Provide the (X, Y) coordinate of the cell's center where the given text is located.  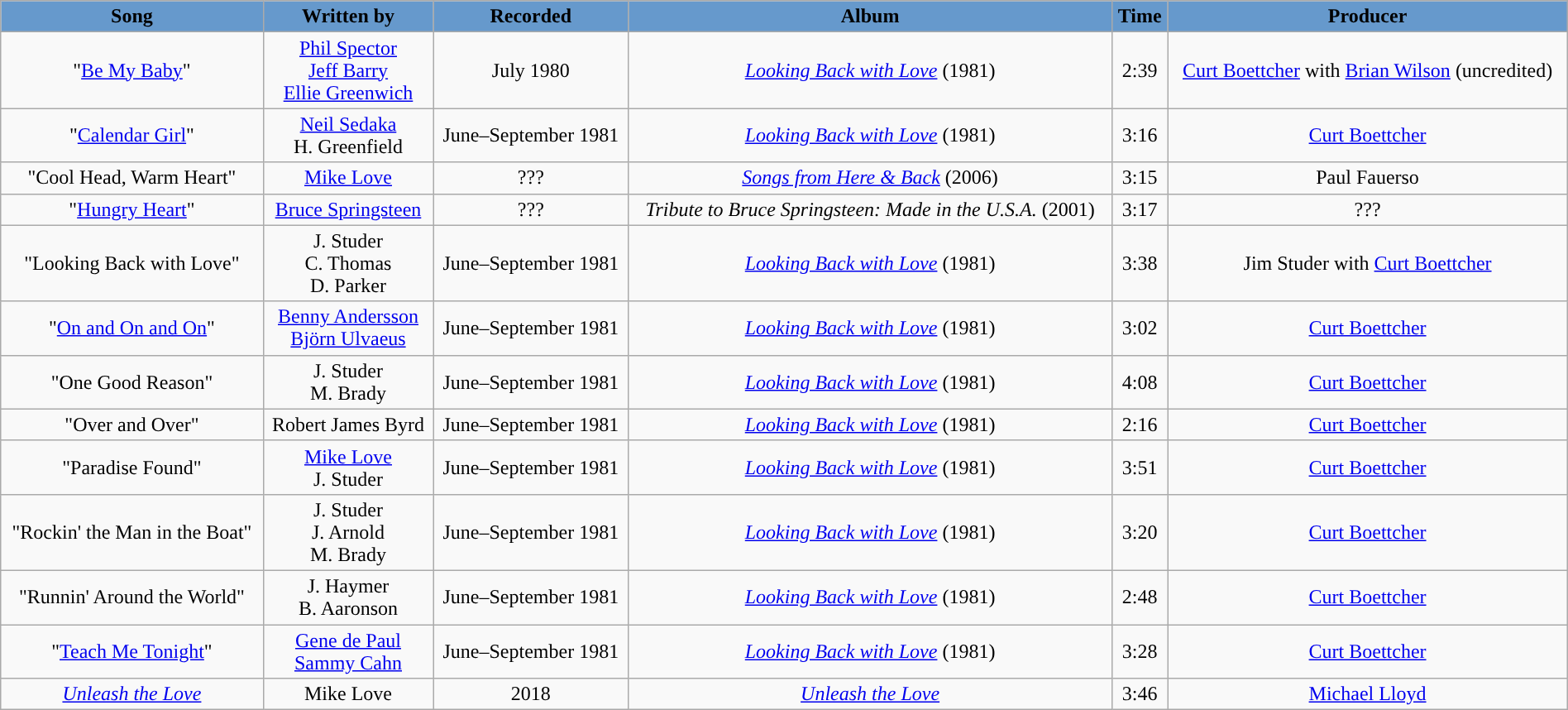
"Teach Me Tonight" (132, 650)
"Paradise Found" (132, 467)
4:08 (1140, 382)
2018 (531, 694)
"On and On and On" (132, 328)
Album (870, 17)
Songs from Here & Back (2006) (870, 178)
2:39 (1140, 70)
2:48 (1140, 597)
3:51 (1140, 467)
3:38 (1140, 263)
3:16 (1140, 136)
3:15 (1140, 178)
Benny AnderssonBjörn Ulvaeus (348, 328)
3:20 (1140, 532)
Neil SedakaH. Greenfield (348, 136)
Written by (348, 17)
Gene de PaulSammy Cahn (348, 650)
Recorded (531, 17)
Mike LoveJ. Studer (348, 467)
J. StuderM. Brady (348, 382)
Bruce Springsteen (348, 209)
J. StuderJ. ArnoldM. Brady (348, 532)
"Over and Over" (132, 425)
Tribute to Bruce Springsteen: Made in the U.S.A. (2001) (870, 209)
Robert James Byrd (348, 425)
Time (1140, 17)
"Rockin' the Man in the Boat" (132, 532)
Song (132, 17)
3:17 (1140, 209)
"Runnin' Around the World" (132, 597)
Curt Boettcher with Brian Wilson (uncredited) (1368, 70)
"Calendar Girl" (132, 136)
Michael Lloyd (1368, 694)
"Hungry Heart" (132, 209)
Phil SpectorJeff BarryEllie Greenwich (348, 70)
J. HaymerB. Aaronson (348, 597)
Jim Studer with Curt Boettcher (1368, 263)
Producer (1368, 17)
J. StuderC. ThomasD. Parker (348, 263)
July 1980 (531, 70)
3:28 (1140, 650)
"Cool Head, Warm Heart" (132, 178)
"Looking Back with Love" (132, 263)
3:46 (1140, 694)
"Be My Baby" (132, 70)
3:02 (1140, 328)
2:16 (1140, 425)
Paul Fauerso (1368, 178)
"One Good Reason" (132, 382)
